Detect which cell encompasses the target text, then output its (x, y) center coordinate. 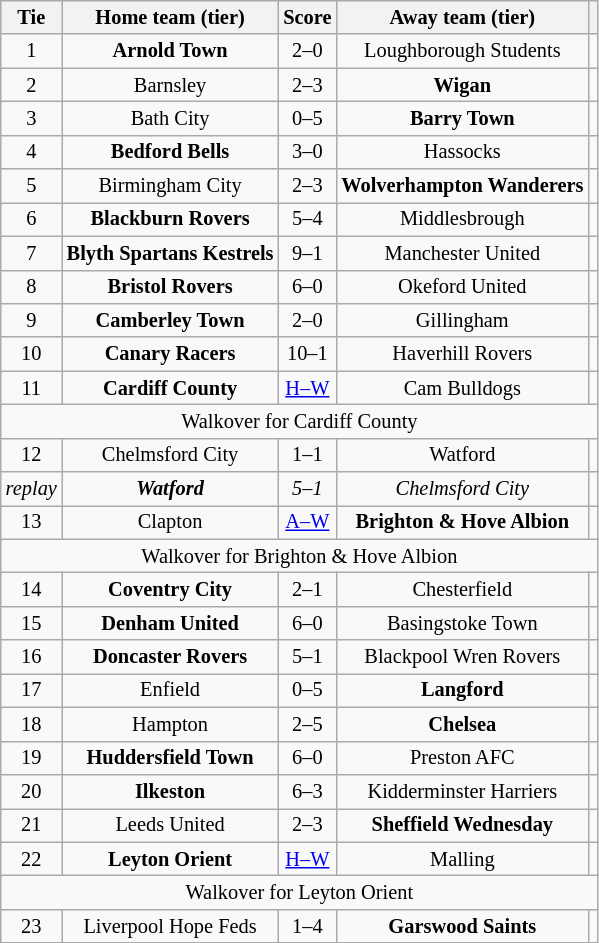
9 (32, 320)
Walkover for Cardiff County (300, 421)
15 (32, 623)
Arnold Town (170, 51)
12 (32, 455)
Hampton (170, 724)
Ilkeston (170, 791)
Blyth Spartans Kestrels (170, 253)
Bedford Bells (170, 152)
Enfield (170, 690)
Chesterfield (462, 589)
21 (32, 825)
6–3 (307, 791)
17 (32, 690)
Canary Racers (170, 354)
Langford (462, 690)
Middlesbrough (462, 219)
Blackburn Rovers (170, 219)
replay (32, 489)
22 (32, 859)
23 (32, 926)
Leyton Orient (170, 859)
Barry Town (462, 118)
Kidderminster Harriers (462, 791)
Away team (tier) (462, 17)
Wolverhampton Wanderers (462, 186)
Chelsea (462, 724)
Bath City (170, 118)
Score (307, 17)
6 (32, 219)
10 (32, 354)
Wigan (462, 85)
Coventry City (170, 589)
Cam Bulldogs (462, 388)
2–1 (307, 589)
Camberley Town (170, 320)
3 (32, 118)
Manchester United (462, 253)
Loughborough Students (462, 51)
2 (32, 85)
5 (32, 186)
Denham United (170, 623)
10–1 (307, 354)
Clapton (170, 522)
Malling (462, 859)
2–5 (307, 724)
19 (32, 758)
4 (32, 152)
Walkover for Leyton Orient (300, 892)
5–4 (307, 219)
9–1 (307, 253)
1–1 (307, 455)
Doncaster Rovers (170, 657)
Liverpool Hope Feds (170, 926)
Birmingham City (170, 186)
8 (32, 287)
A–W (307, 522)
Okeford United (462, 287)
Haverhill Rovers (462, 354)
16 (32, 657)
Cardiff County (170, 388)
1–4 (307, 926)
11 (32, 388)
Gillingham (462, 320)
Preston AFC (462, 758)
20 (32, 791)
Leeds United (170, 825)
3–0 (307, 152)
Brighton & Hove Albion (462, 522)
Garswood Saints (462, 926)
7 (32, 253)
Bristol Rovers (170, 287)
Walkover for Brighton & Hove Albion (300, 556)
1 (32, 51)
Sheffield Wednesday (462, 825)
Huddersfield Town (170, 758)
14 (32, 589)
Blackpool Wren Rovers (462, 657)
Barnsley (170, 85)
Home team (tier) (170, 17)
Hassocks (462, 152)
13 (32, 522)
Basingstoke Town (462, 623)
18 (32, 724)
Tie (32, 17)
